Provide the (x, y) coordinate of the cell's center where the given text is located.  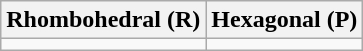
Rhombohedral (R) (104, 20)
Hexagonal (P) (284, 20)
